Determine the [X, Y] coordinate at the center of the cell enclosing the given text.  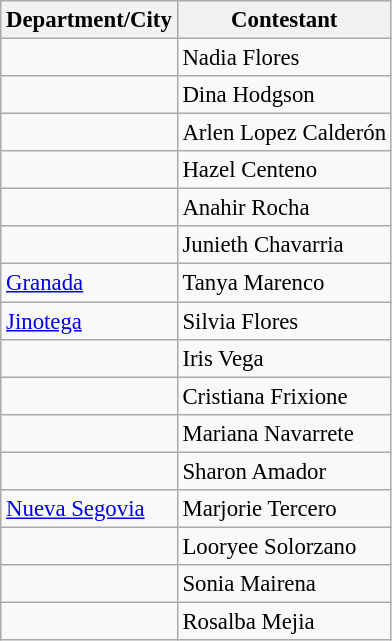
Anahir Rocha [284, 208]
Sharon Amador [284, 471]
Tanya Marenco [284, 283]
Looryee Solorzano [284, 546]
Arlen Lopez Calderón [284, 133]
Iris Vega [284, 358]
Nadia Flores [284, 58]
Nueva Segovia [89, 509]
Silvia Flores [284, 321]
Rosalba Mejia [284, 621]
Granada [89, 283]
Marjorie Tercero [284, 509]
Contestant [284, 20]
Dina Hodgson [284, 95]
Jinotega [89, 321]
Sonia Mairena [284, 584]
Cristiana Frixione [284, 396]
Department/City [89, 20]
Mariana Navarrete [284, 433]
Hazel Centeno [284, 170]
Junieth Chavarria [284, 245]
